Find where the given text appears and provide that cell's center as (x, y) coordinate. 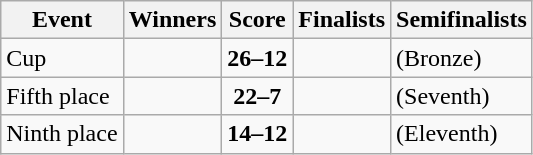
Ninth place (62, 134)
Score (258, 20)
22–7 (258, 96)
Finalists (342, 20)
14–12 (258, 134)
(Eleventh) (462, 134)
Event (62, 20)
(Bronze) (462, 58)
Semifinalists (462, 20)
Winners (172, 20)
Fifth place (62, 96)
26–12 (258, 58)
Cup (62, 58)
(Seventh) (462, 96)
